Determine the (x, y) coordinate at the center of the cell enclosing the given text.  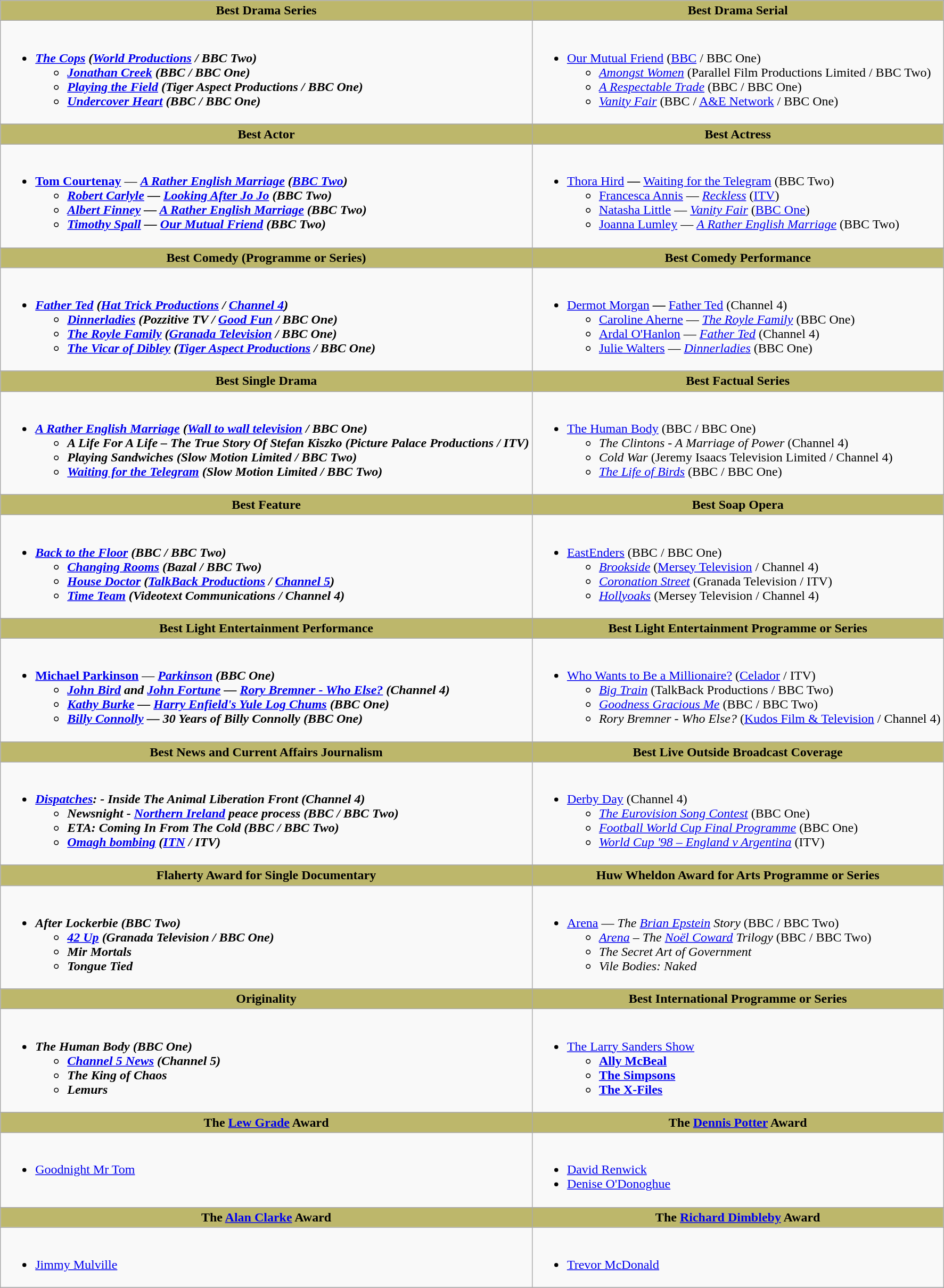
Originality (266, 999)
Trevor McDonald (738, 1257)
Best Light Entertainment Performance (266, 628)
The Richard Dimbleby Award (738, 1217)
After Lockerbie (BBC Two)42 Up (Granada Television / BBC One)Mir MortalsTongue Tied (266, 937)
Best News and Current Affairs Journalism (266, 752)
Best Feature (266, 505)
Flaherty Award for Single Documentary (266, 876)
Best Soap Opera (738, 505)
Best Drama Serial (738, 11)
The Lew Grade Award (266, 1122)
The Alan Clarke Award (266, 1217)
Goodnight Mr Tom (266, 1170)
Best Actor (266, 134)
The Human Body (BBC One)Channel 5 News (Channel 5)The King of ChaosLemurs (266, 1061)
Jimmy Mulville (266, 1257)
Best International Programme or Series (738, 999)
Best Live Outside Broadcast Coverage (738, 752)
Best Factual Series (738, 381)
Best Comedy (Programme or Series) (266, 258)
Arena — The Brian Epstein Story (BBC / BBC Two)Arena – The Noël Coward Trilogy (BBC / BBC Two)The Secret Art of GovernmentVile Bodies: Naked (738, 937)
Derby Day (Channel 4)The Eurovision Song Contest (BBC One)Football World Cup Final Programme (BBC One)World Cup '98 – England v Argentina (ITV) (738, 814)
Best Comedy Performance (738, 258)
David RenwickDenise O'Donoghue (738, 1170)
Best Light Entertainment Programme or Series (738, 628)
The Dennis Potter Award (738, 1122)
Best Actress (738, 134)
The Larry Sanders ShowAlly McBealThe SimpsonsThe X-Files (738, 1061)
Huw Wheldon Award for Arts Programme or Series (738, 876)
Best Single Drama (266, 381)
Best Drama Series (266, 11)
